Return the [x, y] coordinate for the center point of the cell that contains the specified text.  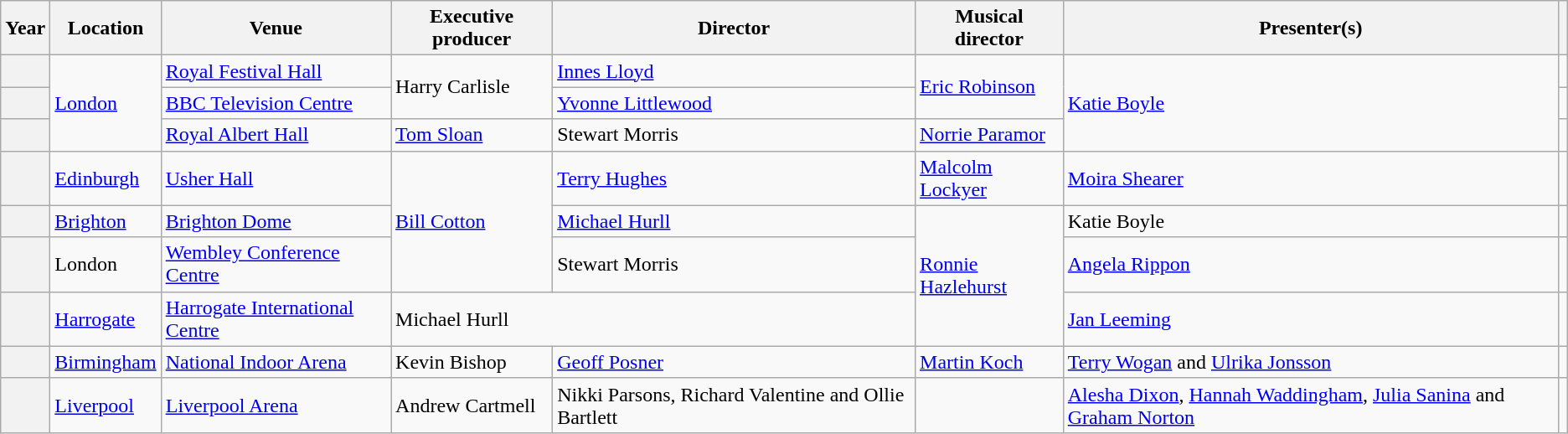
Harry Carlisle [472, 87]
Eric Robinson [990, 87]
Geoff Posner [734, 362]
Director [734, 28]
Year [25, 28]
BBC Television Centre [276, 103]
Liverpool Arena [276, 406]
Malcolm Lockyer [990, 178]
Edinburgh [106, 178]
Norrie Paramor [990, 135]
Bill Cotton [472, 221]
Kevin Bishop [472, 362]
Birmingham [106, 362]
Ronnie Hazlehurst [990, 276]
Harrogate [106, 318]
Executive producer [472, 28]
Royal Festival Hall [276, 71]
Jan Leeming [1310, 318]
National Indoor Arena [276, 362]
Andrew Cartmell [472, 406]
Yvonne Littlewood [734, 103]
Innes Lloyd [734, 71]
Martin Koch [990, 362]
Presenter(s) [1310, 28]
Harrogate International Centre [276, 318]
Brighton Dome [276, 221]
Brighton [106, 221]
Moira Shearer [1310, 178]
Location [106, 28]
Venue [276, 28]
Liverpool [106, 406]
Alesha Dixon, Hannah Waddingham, Julia Sanina and Graham Norton [1310, 406]
Angela Rippon [1310, 265]
Wembley Conference Centre [276, 265]
Royal Albert Hall [276, 135]
Tom Sloan [472, 135]
Musical director [990, 28]
Terry Hughes [734, 178]
Terry Wogan and Ulrika Jonsson [1310, 362]
Nikki Parsons, Richard Valentine and Ollie Bartlett [734, 406]
Usher Hall [276, 178]
